Extract the (x, y) coordinate from the center of the cell holding the provided text.  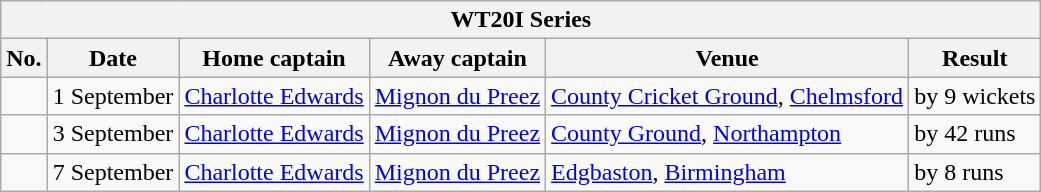
by 9 wickets (975, 96)
Venue (728, 58)
WT20I Series (521, 20)
1 September (113, 96)
3 September (113, 134)
No. (24, 58)
Edgbaston, Birmingham (728, 172)
County Ground, Northampton (728, 134)
by 8 runs (975, 172)
by 42 runs (975, 134)
Date (113, 58)
County Cricket Ground, Chelmsford (728, 96)
Result (975, 58)
7 September (113, 172)
Away captain (457, 58)
Home captain (274, 58)
